For the text-containing cell, return its midpoint in (X, Y) coordinate format. 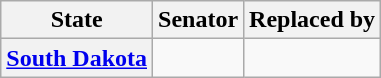
State (77, 20)
South Dakota (77, 58)
Replaced by (312, 20)
Senator (198, 20)
